Return the [x, y] coordinate for the center point of the cell that contains the specified text.  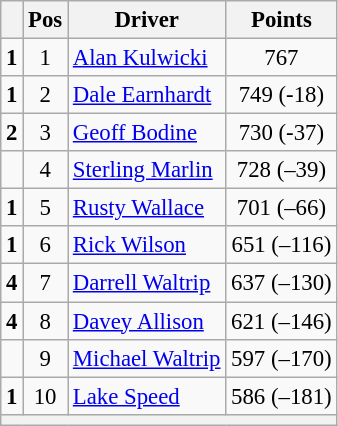
767 [282, 58]
Driver [147, 20]
Rusty Wallace [147, 208]
651 (–116) [282, 245]
Alan Kulwicki [147, 58]
Dale Earnhardt [147, 95]
8 [46, 321]
3 [46, 133]
7 [46, 283]
701 (–66) [282, 208]
Davey Allison [147, 321]
5 [46, 208]
749 (-18) [282, 95]
637 (–130) [282, 283]
Lake Speed [147, 396]
Rick Wilson [147, 245]
10 [46, 396]
Darrell Waltrip [147, 283]
730 (-37) [282, 133]
Pos [46, 20]
Points [282, 20]
597 (–170) [282, 358]
9 [46, 358]
586 (–181) [282, 396]
Michael Waltrip [147, 358]
728 (–39) [282, 170]
621 (–146) [282, 321]
Sterling Marlin [147, 170]
Geoff Bodine [147, 133]
6 [46, 245]
